For the text-containing cell, return its midpoint in (X, Y) coordinate format. 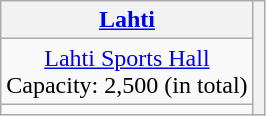
Lahti (127, 20)
Lahti Sports HallCapacity: 2,500 (in total) (127, 72)
